Capture the cell that displays the provided text and extract its [X, Y] central coordinate. 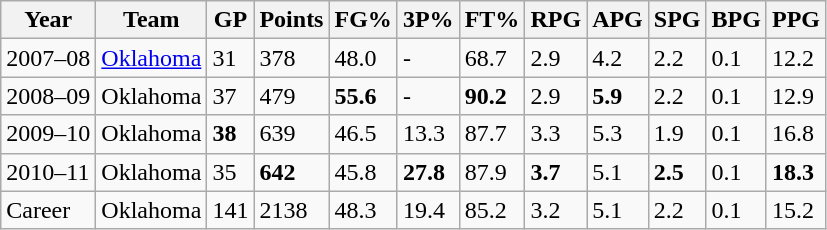
Career [48, 210]
FT% [492, 20]
BPG [736, 20]
Points [292, 20]
FG% [363, 20]
37 [230, 96]
35 [230, 172]
68.7 [492, 58]
3P% [428, 20]
378 [292, 58]
PPG [796, 20]
2138 [292, 210]
55.6 [363, 96]
48.3 [363, 210]
18.3 [796, 172]
3.7 [556, 172]
APG [618, 20]
48.0 [363, 58]
19.4 [428, 210]
31 [230, 58]
90.2 [492, 96]
13.3 [428, 134]
2.5 [677, 172]
642 [292, 172]
87.9 [492, 172]
15.2 [796, 210]
639 [292, 134]
RPG [556, 20]
141 [230, 210]
45.8 [363, 172]
4.2 [618, 58]
16.8 [796, 134]
2007–08 [48, 58]
SPG [677, 20]
1.9 [677, 134]
27.8 [428, 172]
2008–09 [48, 96]
Year [48, 20]
Team [152, 20]
46.5 [363, 134]
3.2 [556, 210]
12.2 [796, 58]
87.7 [492, 134]
12.9 [796, 96]
479 [292, 96]
5.3 [618, 134]
85.2 [492, 210]
2010–11 [48, 172]
2009–10 [48, 134]
3.3 [556, 134]
GP [230, 20]
5.9 [618, 96]
38 [230, 134]
